Return the (x, y) coordinate for the center point of the cell that contains the specified text.  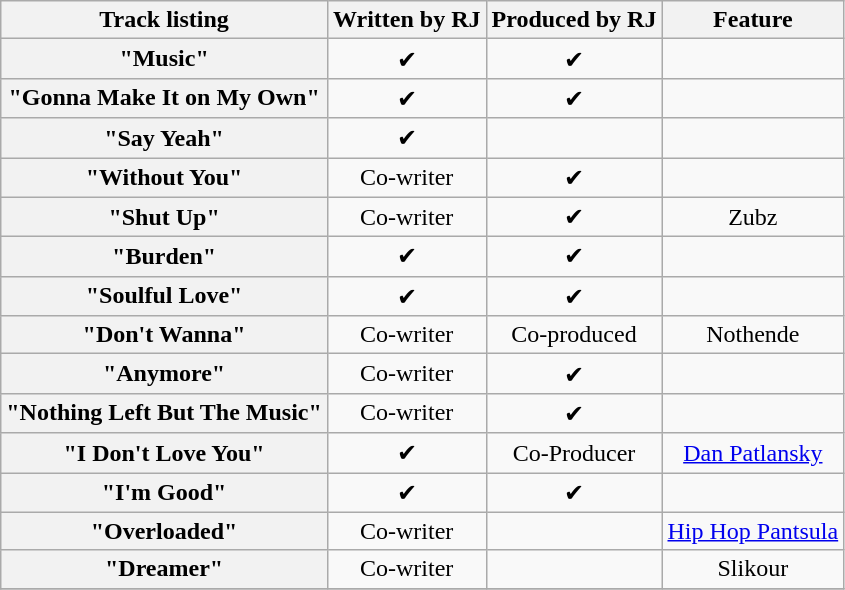
"Burden" (164, 257)
"Say Yeah" (164, 138)
Track listing (164, 20)
"I'm Good" (164, 492)
Zubz (753, 217)
"Dreamer" (164, 569)
"Don't Wanna" (164, 335)
"Anymore" (164, 374)
Feature (753, 20)
Hip Hop Pantsula (753, 531)
"Without You" (164, 178)
Dan Patlansky (753, 453)
"Music" (164, 59)
"I Don't Love You" (164, 453)
"Soulful Love" (164, 296)
Written by RJ (406, 20)
Co-Producer (574, 453)
Produced by RJ (574, 20)
Co-produced (574, 335)
"Shut Up" (164, 217)
"Gonna Make It on My Own" (164, 98)
Nothende (753, 335)
"Overloaded" (164, 531)
Slikour (753, 569)
"Nothing Left But The Music" (164, 413)
